Extract the [X, Y] coordinate from the center of the cell holding the provided text.  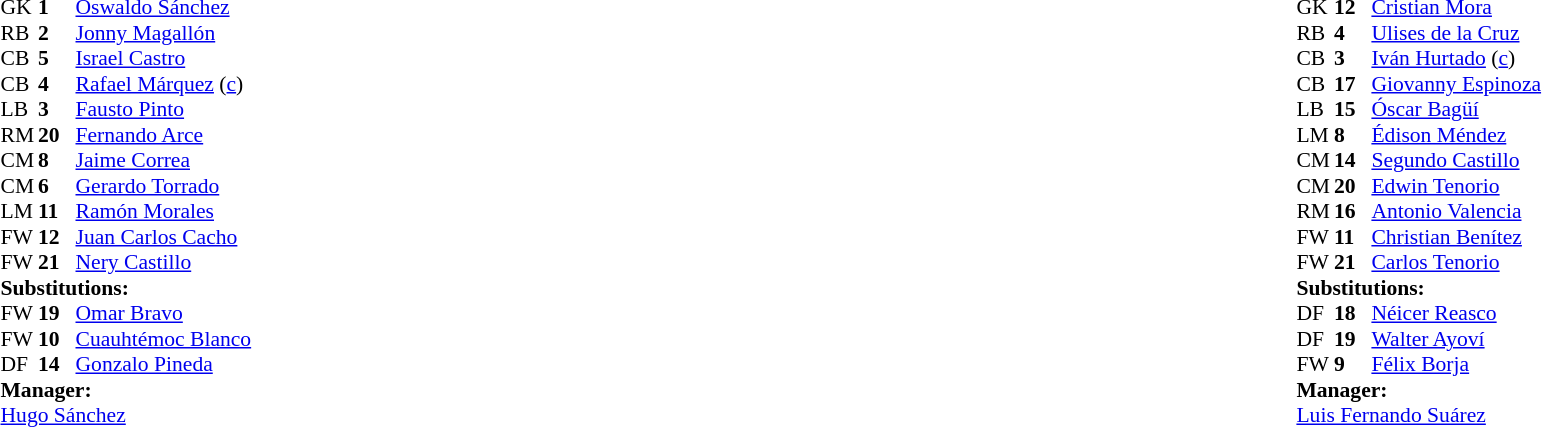
Édison Méndez [1456, 135]
Néicer Reasco [1456, 313]
10 [57, 339]
9 [1353, 365]
15 [1353, 109]
Óscar Bagüí [1456, 109]
Rafael Márquez (c) [164, 84]
Edwin Tenorio [1456, 186]
17 [1353, 84]
Omar Bravo [164, 313]
Félix Borja [1456, 365]
Juan Carlos Cacho [164, 237]
5 [57, 59]
Segundo Castillo [1456, 161]
Gerardo Torrado [164, 186]
Gonzalo Pineda [164, 365]
Walter Ayoví [1456, 339]
Ulises de la Cruz [1456, 33]
Fernando Arce [164, 135]
Cuauhtémoc Blanco [164, 339]
Giovanny Espinoza [1456, 84]
Iván Hurtado (c) [1456, 59]
Jaime Correa [164, 161]
Christian Benítez [1456, 237]
2 [57, 33]
18 [1353, 313]
Israel Castro [164, 59]
16 [1353, 211]
6 [57, 186]
Fausto Pinto [164, 109]
Nery Castillo [164, 263]
Jonny Magallón [164, 33]
Antonio Valencia [1456, 211]
12 [57, 237]
Ramón Morales [164, 211]
Carlos Tenorio [1456, 263]
